Identify which cell holds the provided text, then report its (x, y) central coordinate. 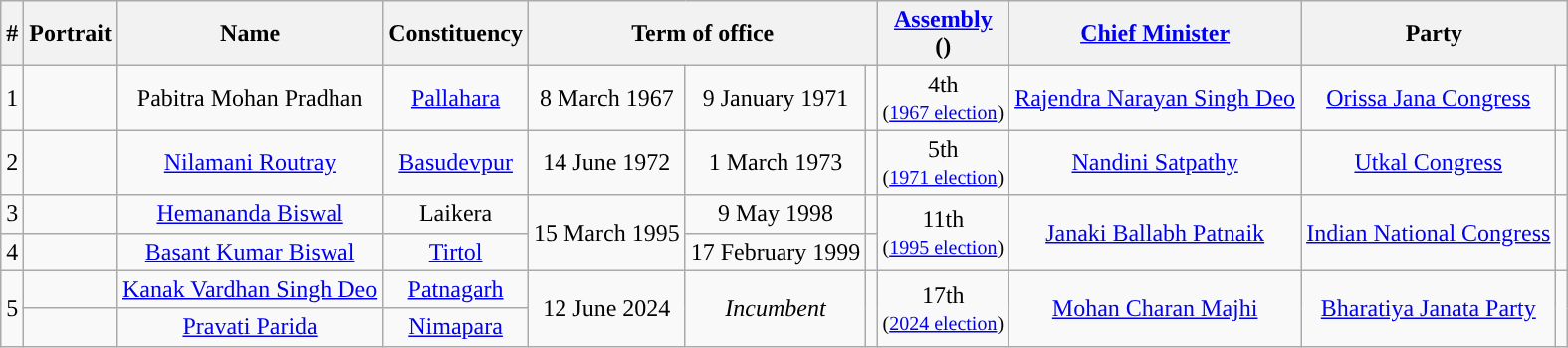
# (12, 34)
5th(1971 election) (944, 163)
Assembly() (944, 34)
Nimapara (456, 327)
Name (249, 34)
Hemananda Biswal (249, 214)
Basudevpur (456, 163)
Term of office (702, 34)
Janaki Ballabh Patnaik (1155, 233)
Incumbent (776, 308)
4 (12, 252)
Basant Kumar Biswal (249, 252)
Tirtol (456, 252)
1 March 1973 (776, 163)
Pabitra Mohan Pradhan (249, 97)
Orissa Jana Congress (1429, 97)
4th(1967 election) (944, 97)
Party (1434, 34)
1 (12, 97)
Nilamani Routray (249, 163)
Bharatiya Janata Party (1429, 308)
2 (12, 163)
3 (12, 214)
17 February 1999 (776, 252)
Pravati Parida (249, 327)
9 January 1971 (776, 97)
Rajendra Narayan Singh Deo (1155, 97)
Nandini Satpathy (1155, 163)
Constituency (456, 34)
Patnagarh (456, 289)
8 March 1967 (606, 97)
9 May 1998 (776, 214)
15 March 1995 (606, 233)
Mohan Charan Majhi (1155, 308)
11th(1995 election) (944, 233)
Pallahara (456, 97)
Chief Minister (1155, 34)
17th(2024 election) (944, 308)
Portrait (71, 34)
Indian National Congress (1429, 233)
12 June 2024 (606, 308)
Laikera (456, 214)
14 June 1972 (606, 163)
Kanak Vardhan Singh Deo (249, 289)
Utkal Congress (1429, 163)
5 (12, 308)
